Identify which cell holds the provided text, then report its [X, Y] central coordinate. 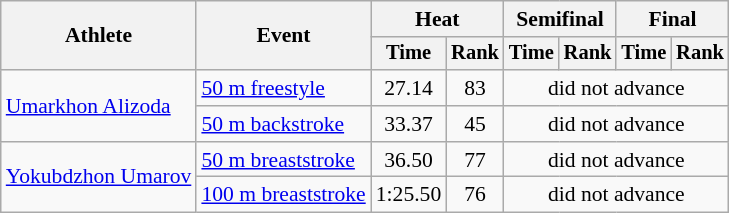
1:25.50 [408, 195]
Umarkhon Alizoda [99, 106]
27.14 [408, 88]
77 [475, 160]
45 [475, 124]
Final [672, 19]
50 m breaststroke [283, 160]
83 [475, 88]
33.37 [408, 124]
100 m breaststroke [283, 195]
Heat [438, 19]
50 m backstroke [283, 124]
Event [283, 36]
Athlete [99, 36]
Yokubdzhon Umarov [99, 178]
Semifinal [560, 19]
36.50 [408, 160]
76 [475, 195]
50 m freestyle [283, 88]
